Detect which cell encompasses the target text, then output its [X, Y] center coordinate. 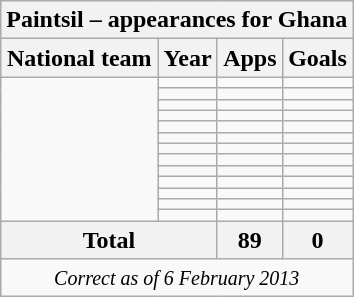
Apps [250, 58]
89 [250, 240]
National team [80, 58]
Goals [317, 58]
Total [110, 240]
Year [188, 58]
Paintsil – appearances for Ghana [177, 20]
Correct as of 6 February 2013 [177, 278]
0 [317, 240]
